Return [X, Y] of the center of cell containing provided text 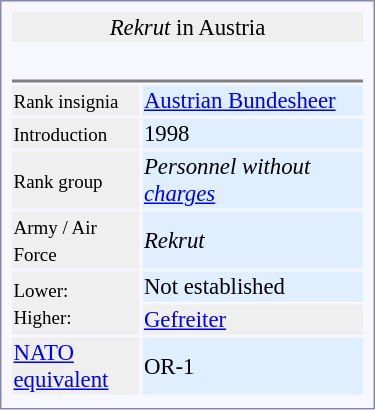
Introduction [76, 133]
Rekrut in Austria [188, 27]
Personnel without charges [252, 180]
OR-1 [252, 366]
Lower:Higher: [76, 304]
NATOequivalent [76, 366]
Rank insignia [76, 101]
Army / Air Force [76, 240]
Rank group [76, 180]
Not established [252, 287]
Rekrut [252, 240]
1998 [252, 133]
Austrian Bundesheer [252, 101]
Gefreiter [252, 319]
